Scan for the cell matching the given text and deliver its [X, Y] coordinate at center. 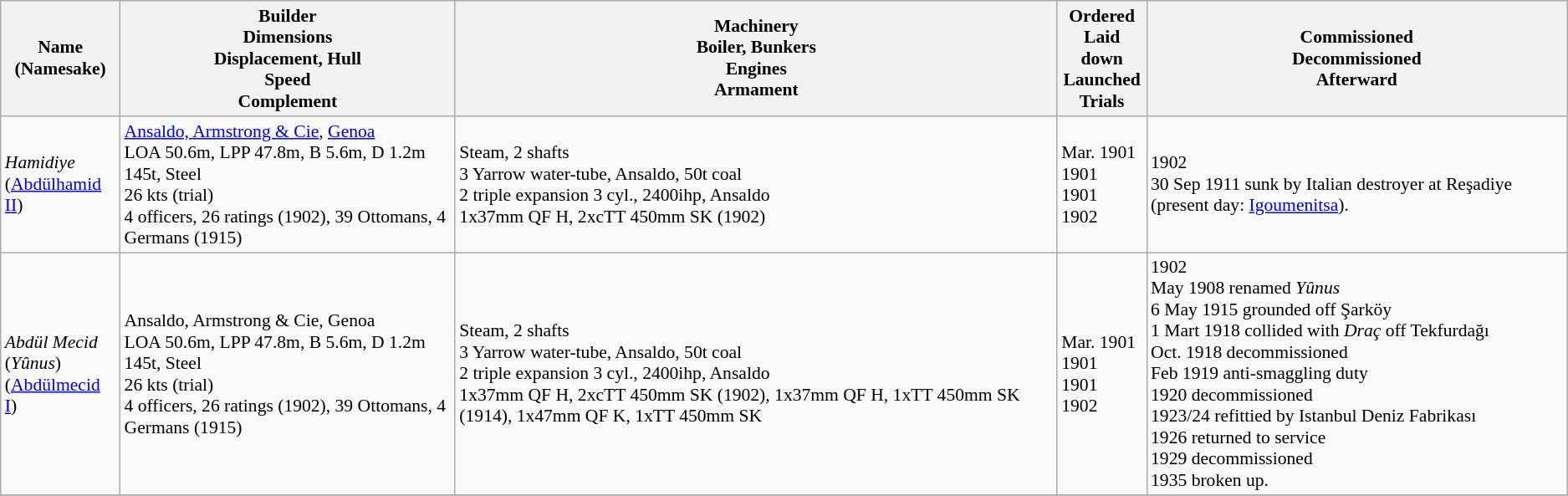
OrderedLaid downLaunchedTrials [1102, 59]
BuilderDimensionsDisplacement, HullSpeedComplement [288, 59]
Hamidiye(Abdülhamid II) [60, 184]
MachineryBoiler, BunkersEnginesArmament [756, 59]
Name(Namesake) [60, 59]
190230 Sep 1911 sunk by Italian destroyer at Reşadiye (present day: Igoumenitsa). [1356, 184]
Abdül Mecid(Yûnus)(Abdülmecid I) [60, 375]
Steam, 2 shafts3 Yarrow water-tube, Ansaldo, 50t coal2 triple expansion 3 cyl., 2400ihp, Ansaldo1x37mm QF H, 2xcTT 450mm SK (1902) [756, 184]
CommissionedDecommissionedAfterward [1356, 59]
